Find where the given text appears and provide that cell's center as (X, Y) coordinate. 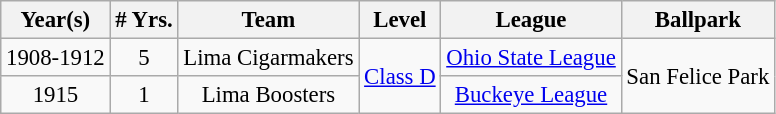
Level (400, 20)
Class D (400, 76)
Buckeye League (531, 95)
1915 (56, 95)
Year(s) (56, 20)
1908-1912 (56, 58)
1 (144, 95)
5 (144, 58)
Ohio State League (531, 58)
Lima Boosters (268, 95)
League (531, 20)
San Felice Park (698, 76)
Lima Cigarmakers (268, 58)
# Yrs. (144, 20)
Team (268, 20)
Ballpark (698, 20)
